Identify which cell holds the provided text, then report its [x, y] central coordinate. 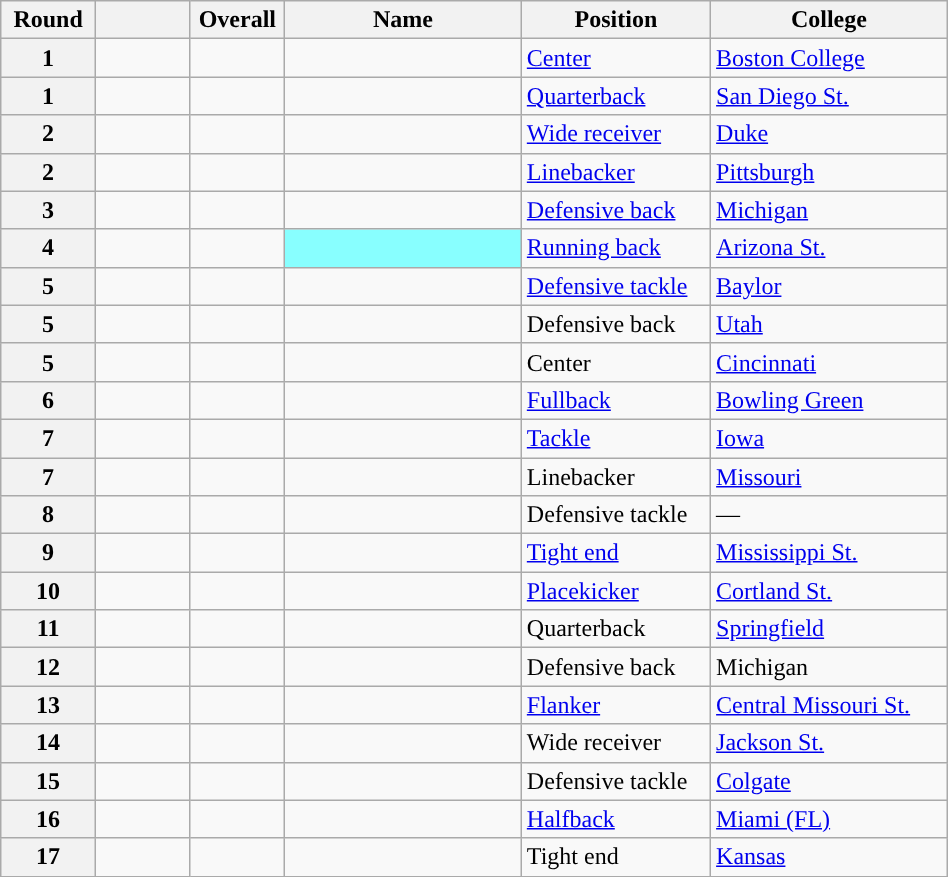
Tackle [616, 438]
Position [616, 20]
11 [48, 629]
Cincinnati [830, 362]
13 [48, 705]
San Diego St. [830, 96]
16 [48, 819]
Name [404, 20]
College [830, 20]
Iowa [830, 438]
Pittsburgh [830, 172]
Miami (FL) [830, 819]
Placekicker [616, 591]
Fullback [616, 400]
Mississippi St. [830, 553]
9 [48, 553]
Bowling Green [830, 400]
12 [48, 667]
Springfield [830, 629]
15 [48, 781]
8 [48, 515]
Jackson St. [830, 743]
Duke [830, 134]
Flanker [616, 705]
4 [48, 248]
3 [48, 210]
Missouri [830, 477]
17 [48, 857]
Boston College [830, 58]
Overall [238, 20]
Running back [616, 248]
Colgate [830, 781]
Baylor [830, 286]
Arizona St. [830, 248]
Central Missouri St. [830, 705]
— [830, 515]
Halfback [616, 819]
Round [48, 20]
Kansas [830, 857]
6 [48, 400]
10 [48, 591]
Cortland St. [830, 591]
Utah [830, 324]
14 [48, 743]
